From the cell containing the given text, extract its center point as (x, y) coordinate. 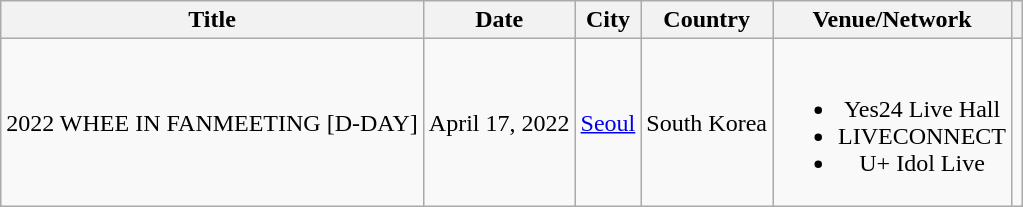
Title (212, 20)
Venue/Network (892, 20)
Seoul (608, 122)
Yes24 Live HallLIVECONNECTU+ Idol Live (892, 122)
Date (499, 20)
Country (707, 20)
2022 WHEE IN FANMEETING [D-DAY] (212, 122)
City (608, 20)
South Korea (707, 122)
April 17, 2022 (499, 122)
